Return [x, y] of the center of cell containing provided text 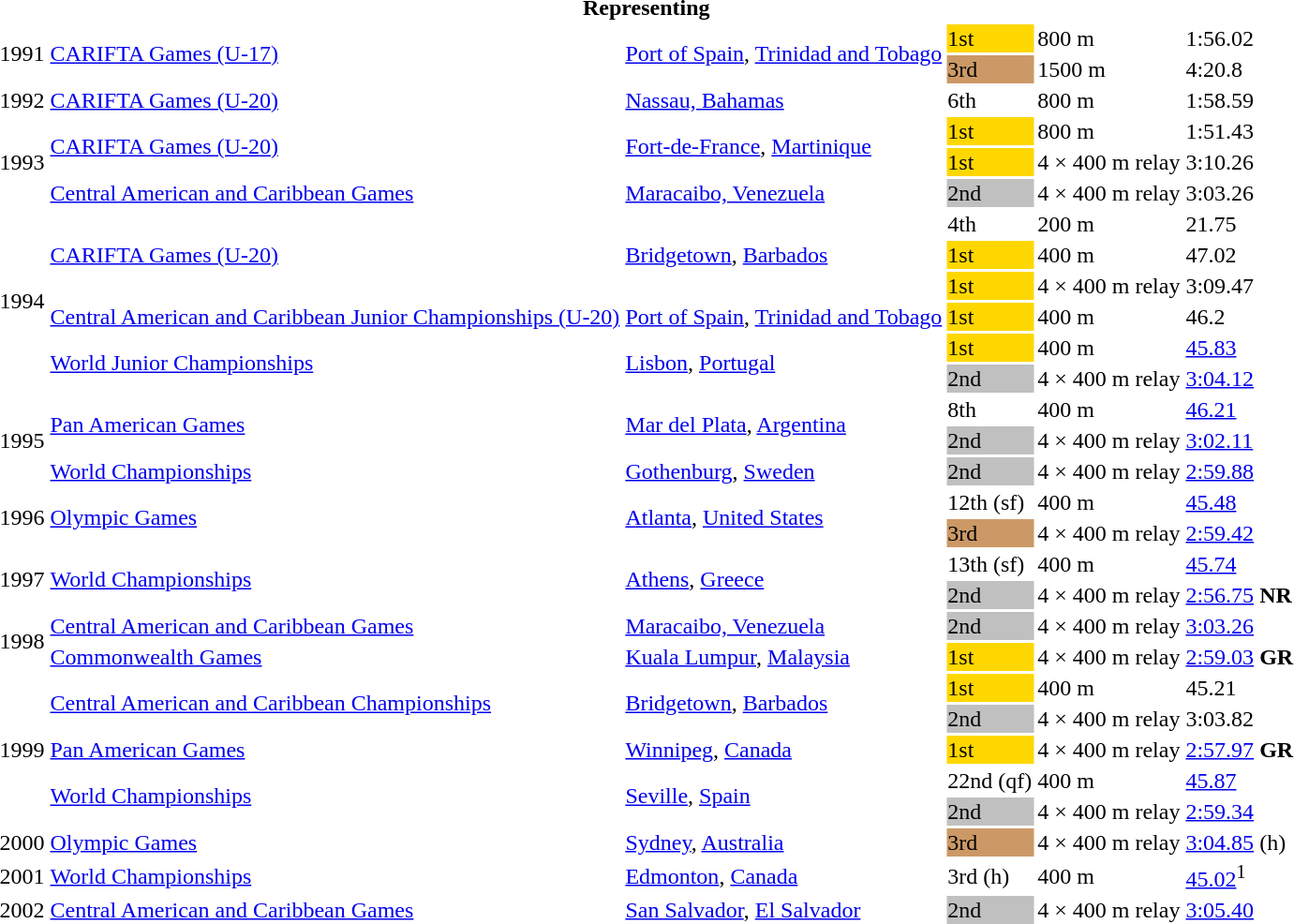
San Salvador, El Salvador [783, 910]
Central American and Caribbean Championships [335, 703]
World Junior Championships [335, 364]
Edmonton, Canada [783, 876]
3rd (h) [989, 876]
Seville, Spain [783, 797]
8th [989, 410]
4th [989, 224]
Gothenburg, Sweden [783, 471]
Athens, Greece [783, 579]
Central American and Caribbean Junior Championships (U-20) [335, 317]
Lisbon, Portugal [783, 364]
Fort-de-France, Martinique [783, 146]
22nd (qf) [989, 781]
200 m [1109, 224]
13th (sf) [989, 564]
Commonwealth Games [335, 657]
6th [989, 100]
Sydney, Australia [783, 842]
CARIFTA Games (U-17) [335, 54]
Winnipeg, Canada [783, 750]
Nassau, Bahamas [783, 100]
Mar del Plata, Argentina [783, 425]
Kuala Lumpur, Malaysia [783, 657]
12th (sf) [989, 502]
Atlanta, United States [783, 517]
1500 m [1109, 69]
